Return the (X, Y) coordinate for the center point of the cell that contains the specified text.  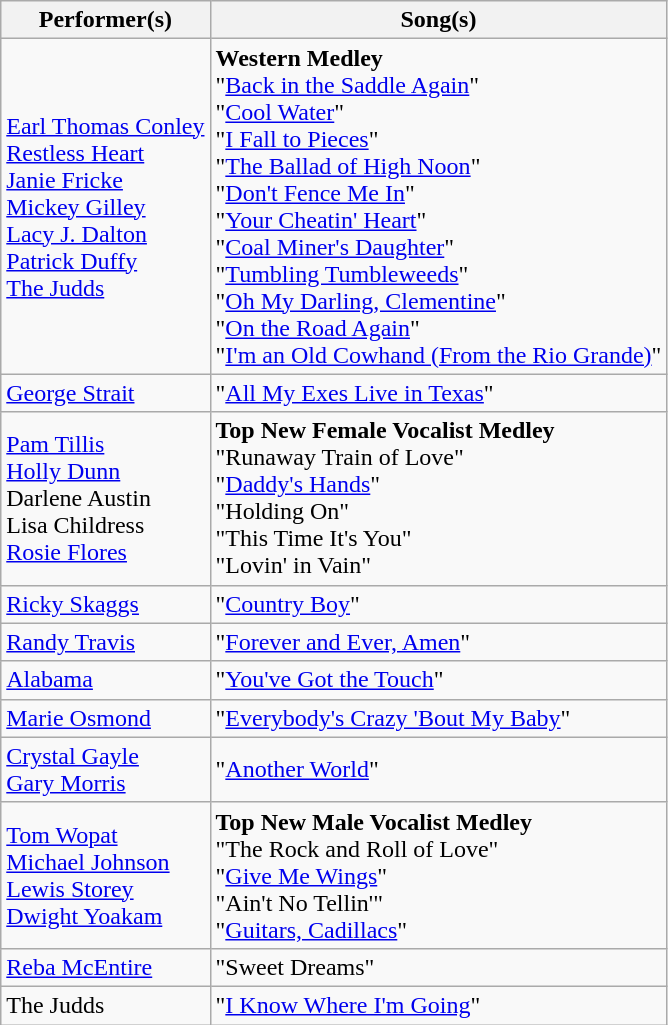
"Another World" (438, 770)
Randy Travis (106, 642)
Crystal GayleGary Morris (106, 770)
Marie Osmond (106, 718)
Top New Male Vocalist Medley"The Rock and Roll of Love""Give Me Wings""Ain't No Tellin'""Guitars, Cadillacs" (438, 875)
The Judds (106, 1005)
George Strait (106, 393)
"Forever and Ever, Amen" (438, 642)
"All My Exes Live in Texas" (438, 393)
Reba McEntire (106, 967)
"Country Boy" (438, 604)
Top New Female Vocalist Medley"Runaway Train of Love""Daddy's Hands""Holding On""This Time It's You""Lovin' in Vain" (438, 498)
"I Know Where I'm Going" (438, 1005)
Pam TillisHolly DunnDarlene AustinLisa ChildressRosie Flores (106, 498)
"Everybody's Crazy 'Bout My Baby" (438, 718)
"You've Got the Touch" (438, 680)
Alabama (106, 680)
Ricky Skaggs (106, 604)
Song(s) (438, 20)
Tom WopatMichael JohnsonLewis StoreyDwight Yoakam (106, 875)
Earl Thomas ConleyRestless HeartJanie FrickeMickey GilleyLacy J. DaltonPatrick DuffyThe Judds (106, 206)
Performer(s) (106, 20)
"Sweet Dreams" (438, 967)
